Extract the (x, y) coordinate from the center of the cell holding the provided text.  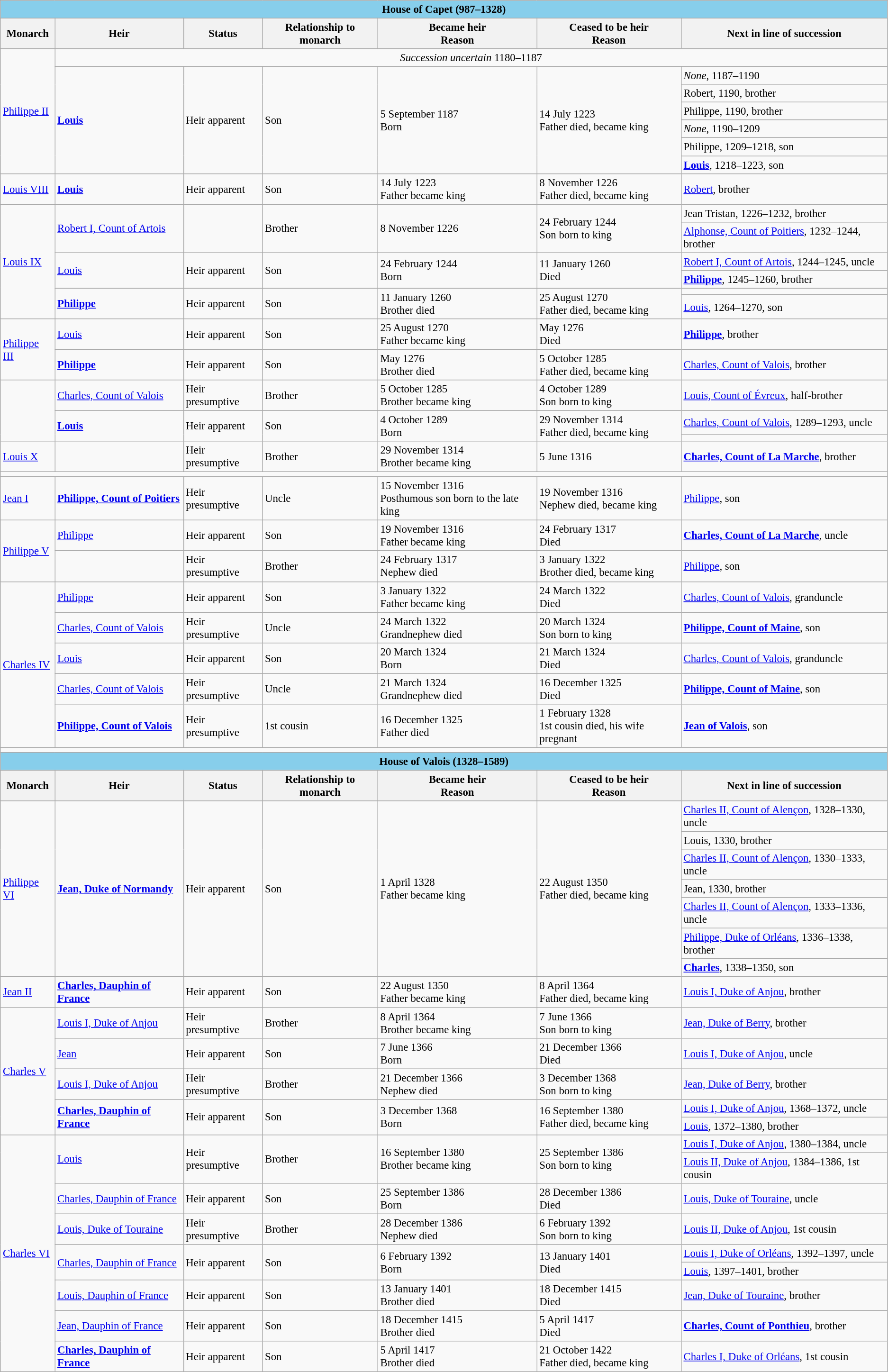
25 September 1386Son born to king (609, 1159)
Robert I, Count of Artois, 1244–1245, uncle (784, 262)
18 December 1415Brother died (457, 1326)
Robert, brother (784, 189)
Jean II (27, 992)
25 September 1386Born (457, 1199)
Charles II, Count of Alençon, 1330–1333, uncle (784, 864)
Jean, Dauphin of France (119, 1326)
28 December 1386Nephew died (457, 1229)
18 December 1415Died (609, 1296)
Charles, Count of La Marche, uncle (784, 536)
15 November 1316Posthumous son born to the late king (457, 499)
28 December 1386Died (609, 1199)
Jean, Duke of Touraine, brother (784, 1296)
5 October 1285Father died, became king (609, 365)
7 June 1366Born (457, 1053)
Louis, 1218–1223, son (784, 165)
Louis I, Duke of Anjou, 1368–1372, uncle (784, 1108)
4 October 1289Son born to king (609, 395)
Philippe, 1209–1218, son (784, 147)
Charles, Count of Valois, brother (784, 365)
19 November 1316Nephew died, became king (609, 499)
Charles I, Duke of Orléans, 1st cousin (784, 1356)
20 March 1324Born (457, 658)
24 March 1322Grandnephew died (457, 627)
Charles, 1338–1350, son (784, 968)
Philippe, 1190, brother (784, 111)
25 August 1270Father died, became king (609, 303)
24 February 1317Died (609, 536)
24 February 1244Son born to king (609, 228)
5 June 1316 (609, 457)
24 March 1322Died (609, 597)
Louis I, Duke of Anjou, brother (784, 992)
Louis, Duke of Touraine (119, 1229)
Charles, Count of La Marche, brother (784, 457)
May 1276Died (609, 335)
Louis, Dauphin of France (119, 1296)
3 January 1322Brother died, became king (609, 567)
13 January 1401Died (609, 1263)
6 February 1392Born (457, 1263)
25 August 1270Father became king (457, 335)
Philippe, Count of Valois (119, 726)
Louis IX (27, 262)
22 August 1350Father became king (457, 992)
5 April 1417Died (609, 1326)
Jean Tristan, 1226–1232, brother (784, 213)
House of Capet (987–1328) (444, 9)
21 March 1324Grandnephew died (457, 689)
Philippe, 1245–1260, brother (784, 280)
24 February 1244Born (457, 270)
19 November 1316Father became king (457, 536)
8 April 1364Father died, became king (609, 992)
16 September 1380Brother became king (457, 1159)
Philippe, Duke of Orléans, 1336–1338, brother (784, 944)
Louis II, Duke of Anjou, 1st cousin (784, 1229)
Philippe II (27, 111)
Louis X (27, 457)
8 November 1226Father died, became king (609, 189)
7 June 1366Son born to king (609, 1023)
8 November 1226 (457, 228)
None, 1187–1190 (784, 76)
Louis, 1264–1270, son (784, 307)
None, 1190–1209 (784, 129)
21 October 1422Father died, became king (609, 1356)
3 January 1322Father became king (457, 597)
13 January 1401Brother died (457, 1296)
Philippe III (27, 350)
16 December 1325Father died (457, 726)
Louis I, Duke of Orléans, 1392–1397, uncle (784, 1254)
5 September 1187Born (457, 120)
Philippe, brother (784, 335)
Louis VIII (27, 189)
Louis, Duke of Touraine, uncle (784, 1199)
Alphonse, Count of Poitiers, 1232–1244, brother (784, 237)
Charles IV (27, 664)
Robert I, Count of Artois (119, 228)
Louis, 1397–1401, brother (784, 1272)
Charles II, Count of Alençon, 1333–1336, uncle (784, 913)
14 July 1223Father became king (457, 189)
21 December 1366Nephew died (457, 1084)
24 February 1317Nephew died (457, 567)
1st cousin (320, 726)
4 October 1289Born (457, 427)
Charles, Count of Valois, 1289–1293, uncle (784, 423)
1 April 1328Father became king (457, 889)
14 July 1223Father died, became king (609, 120)
Charles V (27, 1071)
29 November 1314Brother became king (457, 457)
Philippe, Count of Poitiers (119, 499)
11 January 1260Brother died (457, 303)
Jean (119, 1053)
Louis, Count of Évreux, half-brother (784, 395)
Louis, 1330, brother (784, 841)
3 December 1368Son born to king (609, 1084)
Louis II, Duke of Anjou, 1384–1386, 1st cousin (784, 1168)
21 December 1366Died (609, 1053)
Succession uncertain 1180–1187 (471, 58)
Charles II, Count of Alençon, 1328–1330, uncle (784, 816)
Philippe VI (27, 889)
Louis I, Duke of Anjou, 1380–1384, uncle (784, 1144)
11 January 1260Died (609, 270)
Louis I, Duke of Anjou, uncle (784, 1053)
Jean of Valois, son (784, 726)
16 September 1380Father died, became king (609, 1117)
Robert, 1190, brother (784, 93)
20 March 1324Son born to king (609, 627)
Louis, 1372–1380, brother (784, 1126)
Jean, 1330, brother (784, 889)
Charles, Count of Ponthieu, brother (784, 1326)
Philippe V (27, 551)
21 March 1324Died (609, 658)
House of Valois (1328–1589) (444, 762)
May 1276Brother died (457, 365)
16 December 1325Died (609, 689)
3 December 1368Born (457, 1117)
1 February 13281st cousin died, his wife pregnant (609, 726)
Jean I (27, 499)
5 April 1417Brother died (457, 1356)
Charles VI (27, 1254)
29 November 1314Father died, became king (609, 427)
22 August 1350Father died, became king (609, 889)
Jean, Duke of Normandy (119, 889)
5 October 1285Brother became king (457, 395)
8 April 1364Brother became king (457, 1023)
6 February 1392Son born to king (609, 1229)
